Extract the (x, y) coordinate from the center of the cell holding the provided text.  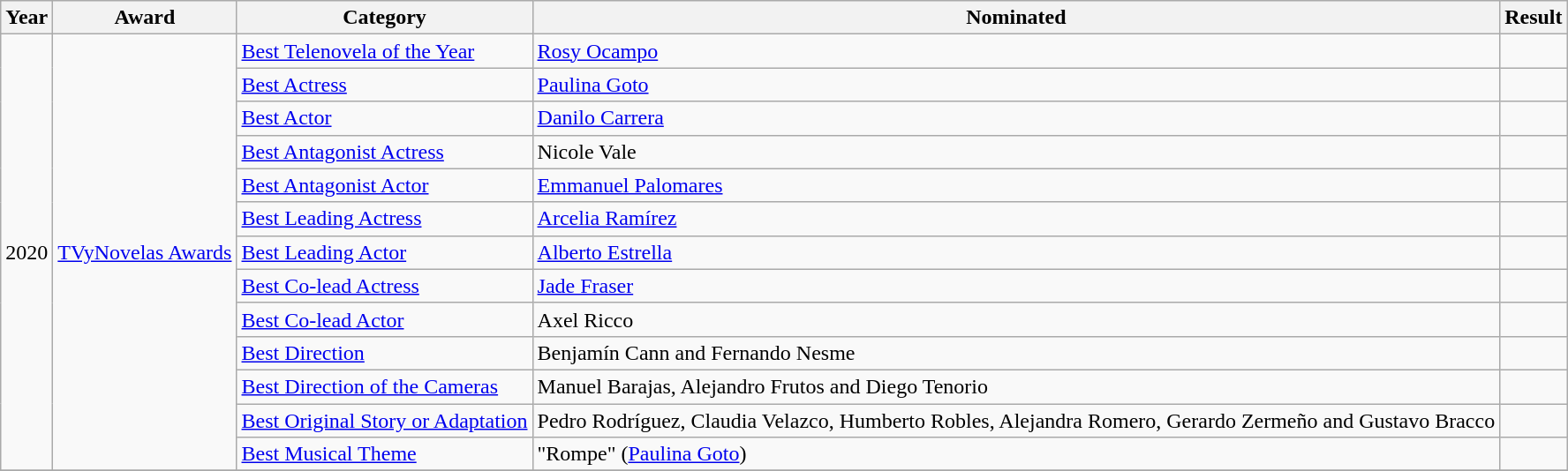
Best Telenovela of the Year (385, 51)
Best Direction of the Cameras (385, 386)
Pedro Rodríguez, Claudia Velazco, Humberto Robles, Alejandra Romero, Gerardo Zermeño and Gustavo Bracco (1016, 421)
Best Antagonist Actress (385, 152)
Alberto Estrella (1016, 252)
Manuel Barajas, Alejandro Frutos and Diego Tenorio (1016, 386)
Best Actress (385, 85)
Jade Fraser (1016, 286)
Best Co-lead Actor (385, 319)
Result (1534, 18)
Nicole Vale (1016, 152)
Nominated (1016, 18)
Category (385, 18)
TVyNovelas Awards (145, 252)
Rosy Ocampo (1016, 51)
Award (145, 18)
Best Leading Actor (385, 252)
Axel Ricco (1016, 319)
Best Original Story or Adaptation (385, 421)
Benjamín Cann and Fernando Nesme (1016, 353)
Best Musical Theme (385, 454)
Best Actor (385, 118)
Best Antagonist Actor (385, 185)
Paulina Goto (1016, 85)
Best Co-lead Actress (385, 286)
Best Direction (385, 353)
Year (26, 18)
Best Leading Actress (385, 219)
"Rompe" (Paulina Goto) (1016, 454)
Arcelia Ramírez (1016, 219)
2020 (26, 252)
Danilo Carrera (1016, 118)
Emmanuel Palomares (1016, 185)
